Return [x, y] of the center of cell containing provided text 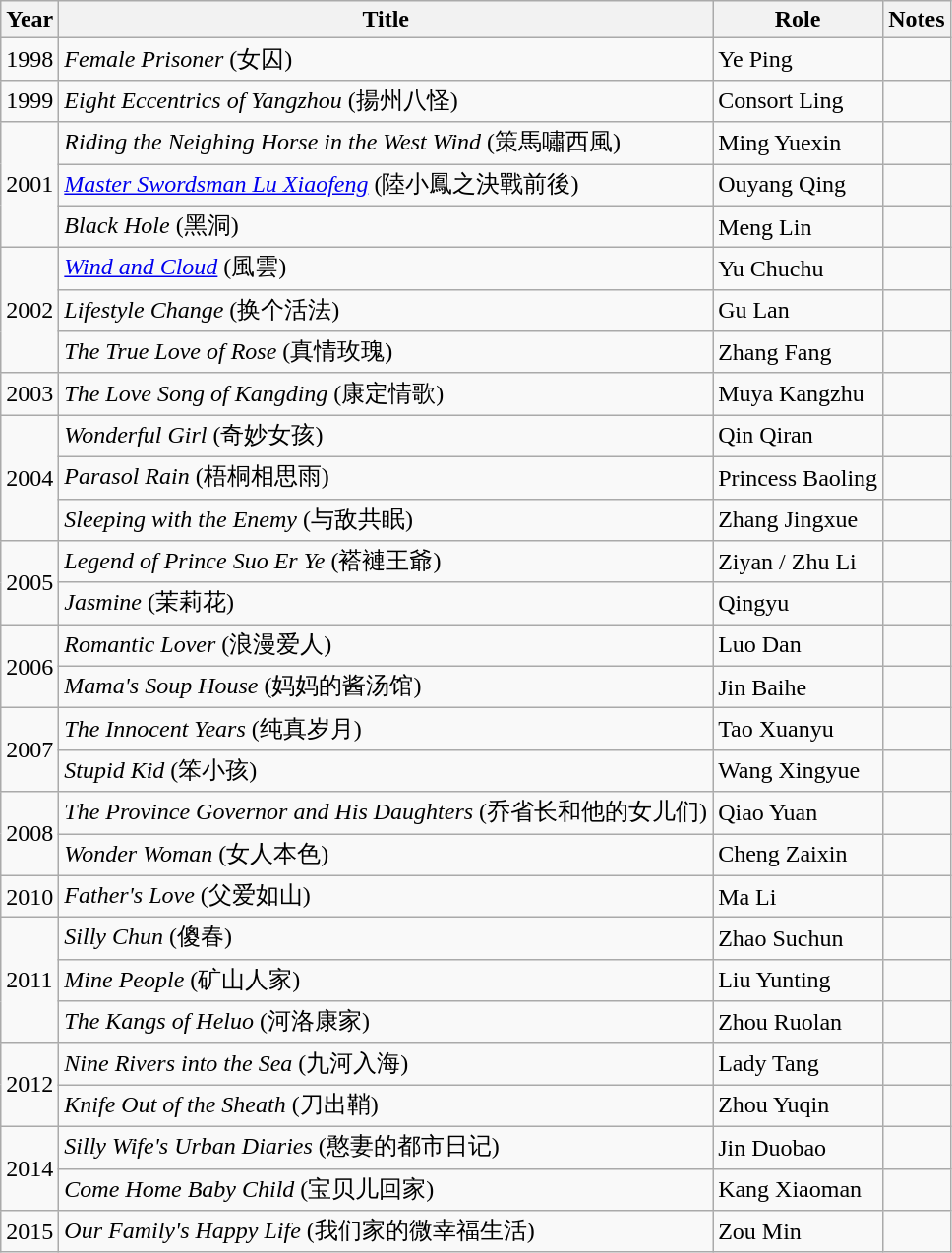
Knife Out of the Sheath (刀出鞘) [386, 1105]
Lifestyle Change (换个活法) [386, 311]
1999 [30, 100]
Muya Kangzhu [799, 393]
2011 [30, 981]
Liu Yunting [799, 980]
Eight Eccentrics of Yangzhou (揚州八怪) [386, 100]
Silly Wife's Urban Diaries (憨妻的都市日记) [386, 1147]
Ma Li [799, 897]
Mama's Soup House (妈妈的酱汤馆) [386, 686]
Master Swordsman Lu Xiaofeng (陸小鳳之決戰前後) [386, 185]
Black Hole (黑洞) [386, 226]
Title [386, 20]
The Province Governor and His Daughters (乔省长和他的女儿们) [386, 812]
Zou Min [799, 1231]
The Innocent Years (纯真岁月) [386, 730]
Ye Ping [799, 59]
Zhou Yuqin [799, 1105]
Luo Dan [799, 645]
The True Love of Rose (真情玫瑰) [386, 352]
Jasmine (茉莉花) [386, 604]
Riding the Neighing Horse in the West Wind (策馬嘯西風) [386, 144]
2014 [30, 1168]
Wonderful Girl (奇妙女孩) [386, 437]
Sleeping with the Enemy (与敌共眠) [386, 519]
Wang Xingyue [799, 771]
Ming Yuexin [799, 144]
Tao Xuanyu [799, 730]
1998 [30, 59]
2008 [30, 834]
Jin Duobao [799, 1147]
2004 [30, 478]
Father's Love (父爱如山) [386, 897]
Yu Chuchu [799, 269]
Our Family's Happy Life (我们家的微幸福生活) [386, 1231]
Parasol Rain (梧桐相思雨) [386, 478]
The Kangs of Heluo (河洛康家) [386, 1023]
Year [30, 20]
Mine People (矿山人家) [386, 980]
Stupid Kid (笨小孩) [386, 771]
Lady Tang [799, 1064]
Wonder Woman (女人本色) [386, 856]
The Love Song of Kangding (康定情歌) [386, 393]
Silly Chun (傻春) [386, 938]
Zhang Fang [799, 352]
Princess Baoling [799, 478]
2012 [30, 1084]
Qiao Yuan [799, 812]
Meng Lin [799, 226]
2015 [30, 1231]
Consort Ling [799, 100]
2006 [30, 667]
Ouyang Qing [799, 185]
Legend of Prince Suo Er Ye (褡褳王爺) [386, 563]
Cheng Zaixin [799, 856]
Gu Lan [799, 311]
Jin Baihe [799, 686]
2002 [30, 311]
Ziyan / Zhu Li [799, 563]
Role [799, 20]
Qin Qiran [799, 437]
Notes [917, 20]
Wind and Cloud (風雲) [386, 269]
Kang Xiaoman [799, 1190]
Zhao Suchun [799, 938]
Qingyu [799, 604]
2007 [30, 749]
Female Prisoner (女囚) [386, 59]
2010 [30, 897]
Zhang Jingxue [799, 519]
2003 [30, 393]
2001 [30, 185]
Zhou Ruolan [799, 1023]
Romantic Lover (浪漫爱人) [386, 645]
Nine Rivers into the Sea (九河入海) [386, 1064]
Come Home Baby Child (宝贝儿回家) [386, 1190]
2005 [30, 582]
